Scan for the cell matching the given text and deliver its (x, y) coordinate at center. 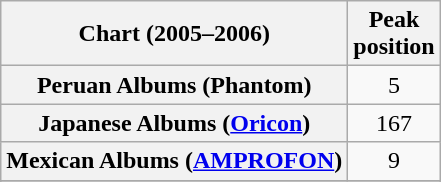
Mexican Albums (AMPROFON) (174, 161)
Japanese Albums (Oricon) (174, 123)
167 (394, 123)
Peakposition (394, 34)
Chart (2005–2006) (174, 34)
9 (394, 161)
Peruan Albums (Phantom) (174, 85)
5 (394, 85)
